Scan for the cell matching the given text and deliver its (X, Y) coordinate at center. 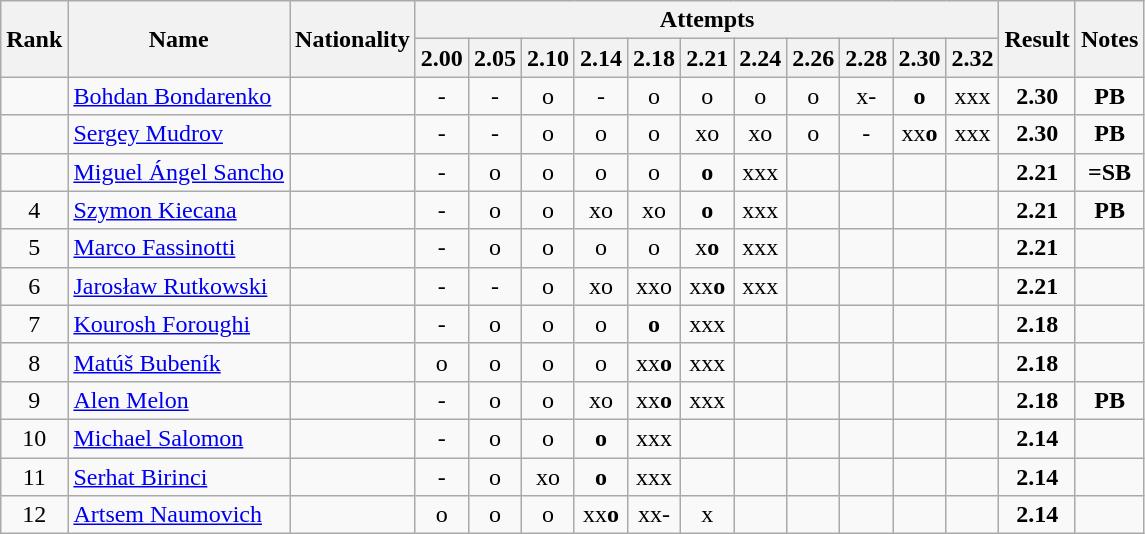
Result (1037, 39)
11 (34, 477)
Serhat Birinci (179, 477)
6 (34, 286)
Nationality (353, 39)
Jarosław Rutkowski (179, 286)
x- (866, 96)
7 (34, 324)
Sergey Mudrov (179, 134)
Michael Salomon (179, 438)
8 (34, 362)
x (708, 515)
xx- (654, 515)
Notes (1109, 39)
Artsem Naumovich (179, 515)
Kourosh Foroughi (179, 324)
2.24 (760, 58)
=SB (1109, 172)
10 (34, 438)
2.05 (494, 58)
2.26 (814, 58)
Matúš Bubeník (179, 362)
4 (34, 210)
Marco Fassinotti (179, 248)
5 (34, 248)
Rank (34, 39)
2.00 (442, 58)
Attempts (707, 20)
Bohdan Bondarenko (179, 96)
Miguel Ángel Sancho (179, 172)
Name (179, 39)
2.10 (548, 58)
2.32 (972, 58)
Szymon Kiecana (179, 210)
12 (34, 515)
2.28 (866, 58)
Alen Melon (179, 400)
9 (34, 400)
